Determine the (x, y) coordinate at the center of the cell enclosing the given text.  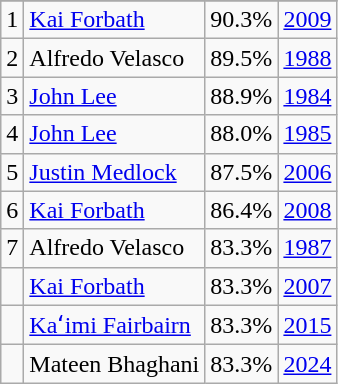
6 (12, 210)
2015 (308, 325)
Justin Medlock (114, 172)
89.5% (242, 58)
87.5% (242, 172)
2007 (308, 286)
2024 (308, 364)
2006 (308, 172)
1 (12, 20)
1984 (308, 96)
7 (12, 248)
Mateen Bhaghani (114, 364)
1988 (308, 58)
2008 (308, 210)
88.0% (242, 134)
4 (12, 134)
5 (12, 172)
1987 (308, 248)
1985 (308, 134)
Kaʻimi Fairbairn (114, 325)
88.9% (242, 96)
2009 (308, 20)
90.3% (242, 20)
86.4% (242, 210)
2 (12, 58)
3 (12, 96)
